Scan for the cell matching the given text and deliver its (x, y) coordinate at center. 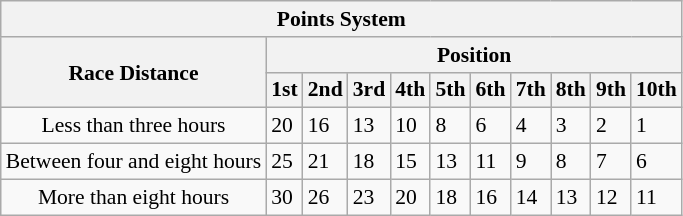
More than eight hours (134, 197)
3rd (370, 90)
5th (450, 90)
12 (611, 197)
23 (370, 197)
Less than three hours (134, 126)
1 (656, 126)
30 (284, 197)
10 (410, 126)
2 (611, 126)
8th (571, 90)
1st (284, 90)
2nd (326, 90)
25 (284, 162)
Points System (342, 19)
Race Distance (134, 72)
10th (656, 90)
21 (326, 162)
3 (571, 126)
26 (326, 197)
6th (490, 90)
Position (474, 55)
7th (531, 90)
4th (410, 90)
9th (611, 90)
14 (531, 197)
9 (531, 162)
Between four and eight hours (134, 162)
7 (611, 162)
15 (410, 162)
4 (531, 126)
